Output the (X, Y) coordinate of the center of the cell containing the given text.  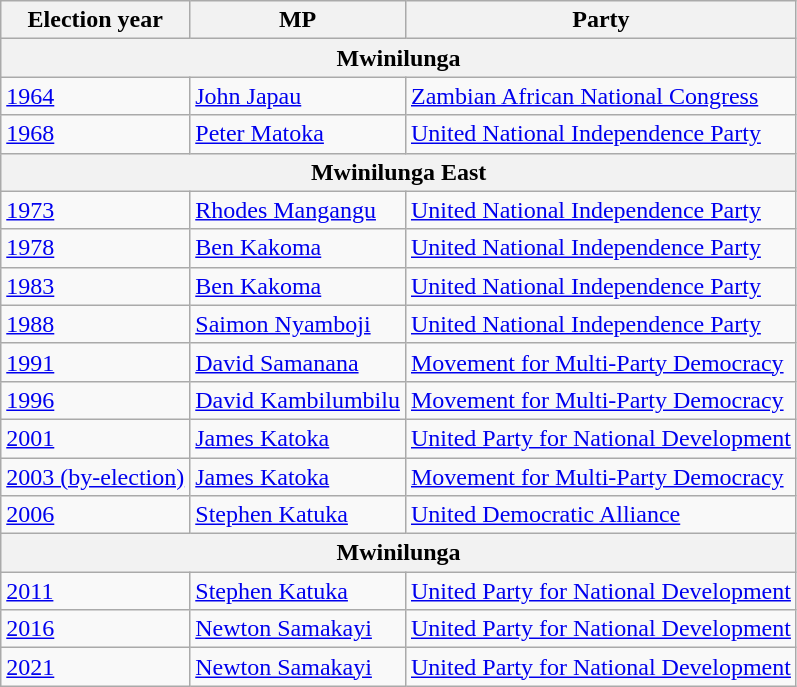
Saimon Nyamboji (298, 324)
David Samanana (298, 362)
2001 (96, 438)
2021 (96, 667)
2003 (by-election) (96, 477)
Zambian African National Congress (600, 96)
John Japau (298, 96)
Mwinilunga East (399, 172)
MP (298, 20)
United Democratic Alliance (600, 515)
1978 (96, 248)
2011 (96, 591)
Rhodes Mangangu (298, 210)
1964 (96, 96)
1983 (96, 286)
Peter Matoka (298, 134)
1988 (96, 324)
1991 (96, 362)
2006 (96, 515)
2016 (96, 629)
1973 (96, 210)
Election year (96, 20)
David Kambilumbilu (298, 400)
1968 (96, 134)
Party (600, 20)
1996 (96, 400)
